Determine the (X, Y) coordinate at the center of the cell enclosing the given text.  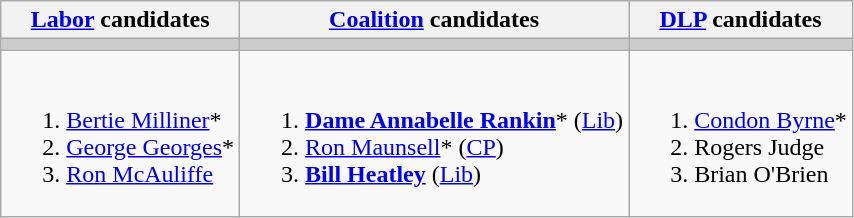
Coalition candidates (434, 20)
Condon Byrne*Rogers JudgeBrian O'Brien (741, 134)
Labor candidates (120, 20)
DLP candidates (741, 20)
Dame Annabelle Rankin* (Lib)Ron Maunsell* (CP)Bill Heatley (Lib) (434, 134)
Bertie Milliner*George Georges*Ron McAuliffe (120, 134)
